Pinpoint the cell where the given text exists, returning its [x, y] midpoint coordinate. 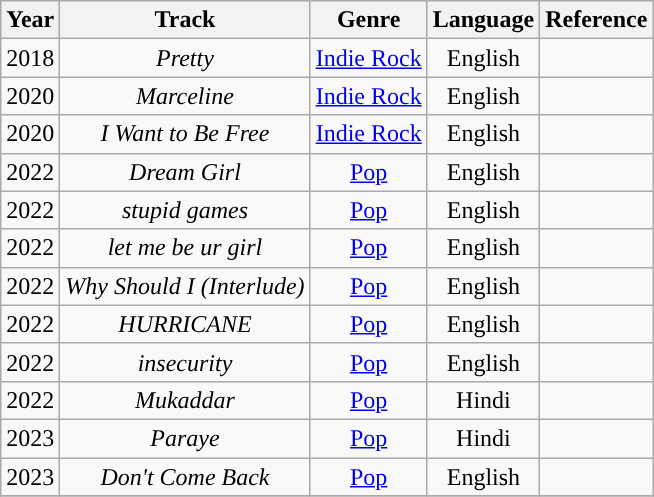
Marceline [185, 96]
Reference [596, 20]
Year [30, 20]
HURRICANE [185, 324]
Why Should I (Interlude) [185, 286]
Dream Girl [185, 172]
let me be ur girl [185, 248]
Paraye [185, 438]
stupid games [185, 210]
insecurity [185, 362]
Don't Come Back [185, 477]
Pretty [185, 58]
Track [185, 20]
Genre [368, 20]
I Want to Be Free [185, 134]
Language [483, 20]
Mukaddar [185, 400]
2018 [30, 58]
